Detect which cell encompasses the target text, then output its [X, Y] center coordinate. 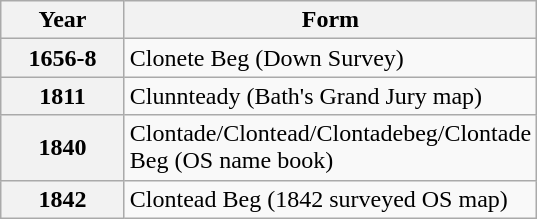
Clontead Beg (1842 surveyed OS map) [330, 199]
Year [63, 20]
1656-8 [63, 58]
Form [330, 20]
Clunnteady (Bath's Grand Jury map) [330, 96]
1811 [63, 96]
Clonete Beg (Down Survey) [330, 58]
1840 [63, 148]
Clontade/Clontead/Clontadebeg/Clontade Beg (OS name book) [330, 148]
1842 [63, 199]
